Locate the cell with the specified text and output its [x, y] center coordinate. 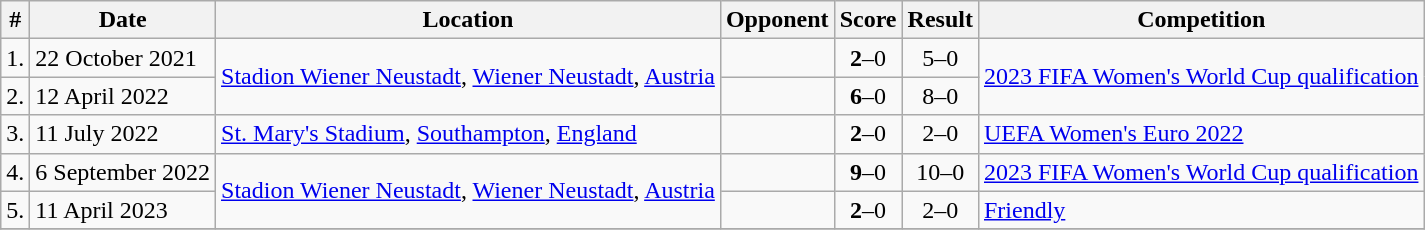
6–0 [868, 96]
UEFA Women's Euro 2022 [1201, 134]
# [16, 20]
Score [868, 20]
Competition [1201, 20]
5–0 [940, 58]
9–0 [868, 172]
5. [16, 210]
4. [16, 172]
11 April 2023 [123, 210]
1. [16, 58]
3. [16, 134]
10–0 [940, 172]
Location [468, 20]
6 September 2022 [123, 172]
St. Mary's Stadium, Southampton, England [468, 134]
22 October 2021 [123, 58]
8–0 [940, 96]
Result [940, 20]
Friendly [1201, 210]
12 April 2022 [123, 96]
Opponent [777, 20]
11 July 2022 [123, 134]
2. [16, 96]
Date [123, 20]
